Return the (x, y) coordinate for the center point of the cell that contains the specified text.  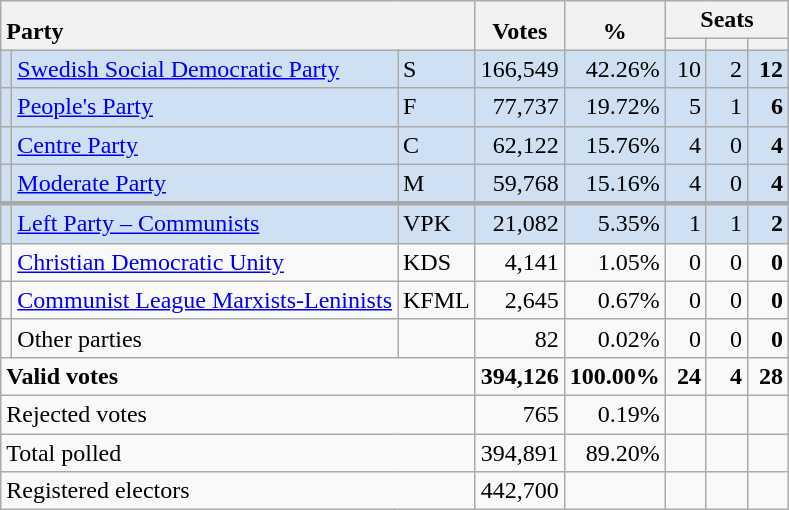
Christian Democratic Unity (205, 262)
394,126 (520, 376)
M (437, 184)
82 (520, 338)
6 (768, 107)
166,549 (520, 69)
21,082 (520, 224)
2,645 (520, 300)
Communist League Marxists-Leninists (205, 300)
Other parties (205, 338)
F (437, 107)
Valid votes (238, 376)
Left Party – Communists (205, 224)
% (614, 26)
1.05% (614, 262)
59,768 (520, 184)
Party (238, 26)
Total polled (238, 453)
89.20% (614, 453)
24 (686, 376)
Moderate Party (205, 184)
0.67% (614, 300)
15.76% (614, 145)
62,122 (520, 145)
0.02% (614, 338)
Rejected votes (238, 414)
15.16% (614, 184)
Centre Party (205, 145)
5.35% (614, 224)
Seats (726, 20)
12 (768, 69)
19.72% (614, 107)
C (437, 145)
KDS (437, 262)
765 (520, 414)
Swedish Social Democratic Party (205, 69)
442,700 (520, 491)
KFML (437, 300)
42.26% (614, 69)
77,737 (520, 107)
Votes (520, 26)
People's Party (205, 107)
4,141 (520, 262)
10 (686, 69)
5 (686, 107)
S (437, 69)
0.19% (614, 414)
VPK (437, 224)
28 (768, 376)
Registered electors (238, 491)
394,891 (520, 453)
100.00% (614, 376)
